Pinpoint the cell where the given text exists, returning its [X, Y] midpoint coordinate. 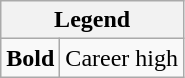
Career high [122, 58]
Legend [92, 20]
Bold [30, 58]
